Capture the cell that displays the provided text and extract its [X, Y] central coordinate. 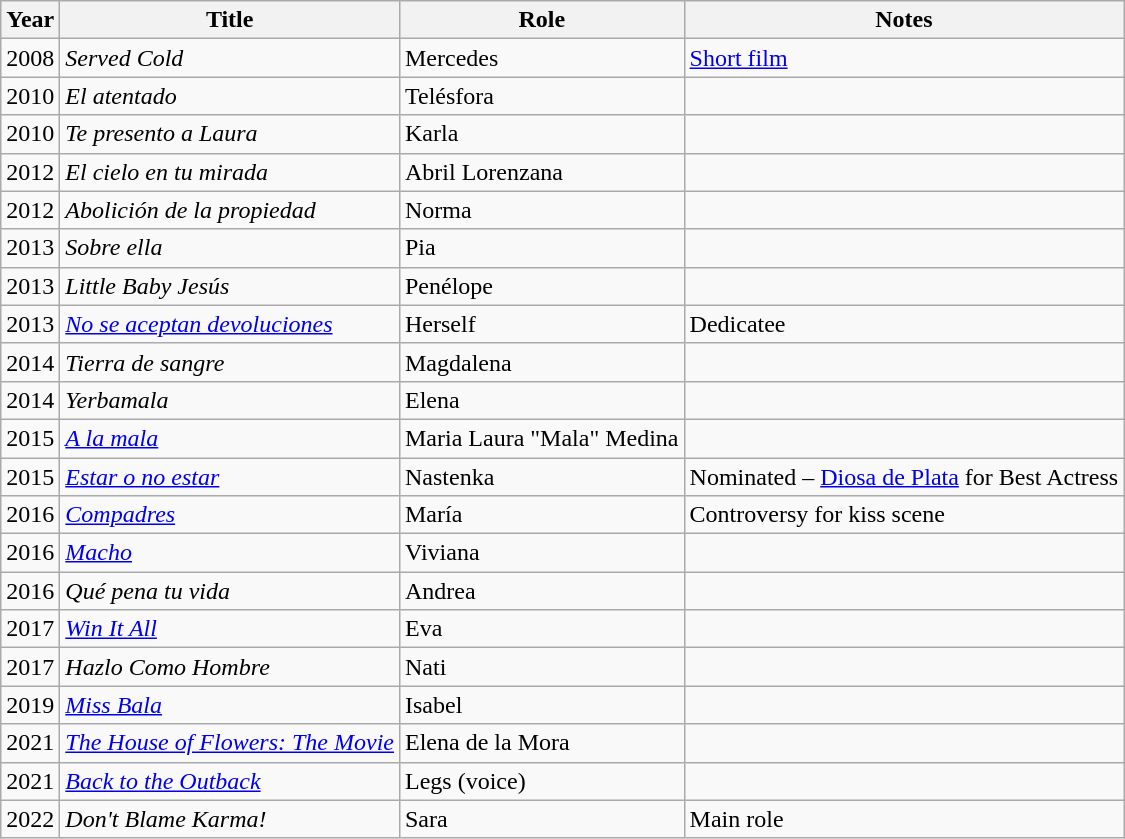
Notes [904, 20]
Short film [904, 58]
Year [30, 20]
El cielo en tu mirada [230, 172]
Served Cold [230, 58]
Nati [542, 667]
Little Baby Jesús [230, 286]
2008 [30, 58]
Magdalena [542, 362]
A la mala [230, 438]
Role [542, 20]
Tierra de sangre [230, 362]
Controversy for kiss scene [904, 515]
El atentado [230, 96]
Estar o no estar [230, 477]
Don't Blame Karma! [230, 819]
Win It All [230, 629]
Back to the Outback [230, 781]
Main role [904, 819]
Dedicatee [904, 324]
Elena de la Mora [542, 743]
Miss Bala [230, 705]
Karla [542, 134]
2022 [30, 819]
Yerbamala [230, 400]
Pia [542, 248]
Eva [542, 629]
Penélope [542, 286]
Title [230, 20]
The House of Flowers: The Movie [230, 743]
Legs (voice) [542, 781]
Hazlo Como Hombre [230, 667]
Isabel [542, 705]
Norma [542, 210]
Sobre ella [230, 248]
Macho [230, 553]
Nominated – Diosa de Plata for Best Actress [904, 477]
Elena [542, 400]
Qué pena tu vida [230, 591]
Abolición de la propiedad [230, 210]
Compadres [230, 515]
Sara [542, 819]
Telésfora [542, 96]
Viviana [542, 553]
Abril Lorenzana [542, 172]
Maria Laura "Mala" Medina [542, 438]
No se aceptan devoluciones [230, 324]
Nastenka [542, 477]
Andrea [542, 591]
Te presento a Laura [230, 134]
María [542, 515]
Herself [542, 324]
2019 [30, 705]
Mercedes [542, 58]
